Determine the (X, Y) coordinate at the center of the cell enclosing the given text.  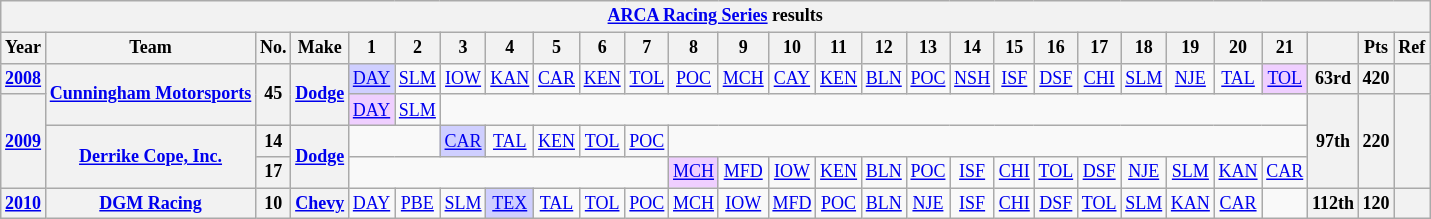
45 (274, 94)
Year (24, 48)
19 (1191, 48)
7 (647, 48)
12 (884, 48)
ARCA Racing Series results (716, 16)
2008 (24, 78)
Derrike Cope, Inc. (150, 156)
Cunningham Motorsports (150, 94)
63rd (1334, 78)
Team (150, 48)
Ref (1412, 48)
11 (839, 48)
420 (1376, 78)
220 (1376, 141)
PBE (418, 204)
21 (1285, 48)
NSH (972, 78)
Chevy (320, 204)
13 (928, 48)
120 (1376, 204)
18 (1144, 48)
112th (1334, 204)
6 (602, 48)
No. (274, 48)
4 (510, 48)
2 (418, 48)
20 (1238, 48)
DGM Racing (150, 204)
2009 (24, 141)
Make (320, 48)
9 (743, 48)
1 (371, 48)
8 (694, 48)
TEX (510, 204)
5 (557, 48)
CAY (792, 78)
3 (463, 48)
2010 (24, 204)
Pts (1376, 48)
16 (1056, 48)
15 (1014, 48)
97th (1334, 141)
